Extract the (X, Y) coordinate from the center of the cell holding the provided text.  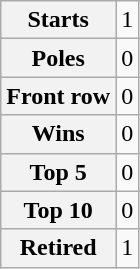
Retired (58, 248)
Starts (58, 20)
Top 5 (58, 172)
Front row (58, 96)
Top 10 (58, 210)
Poles (58, 58)
Wins (58, 134)
